Return (X, Y) of the center of cell containing provided text 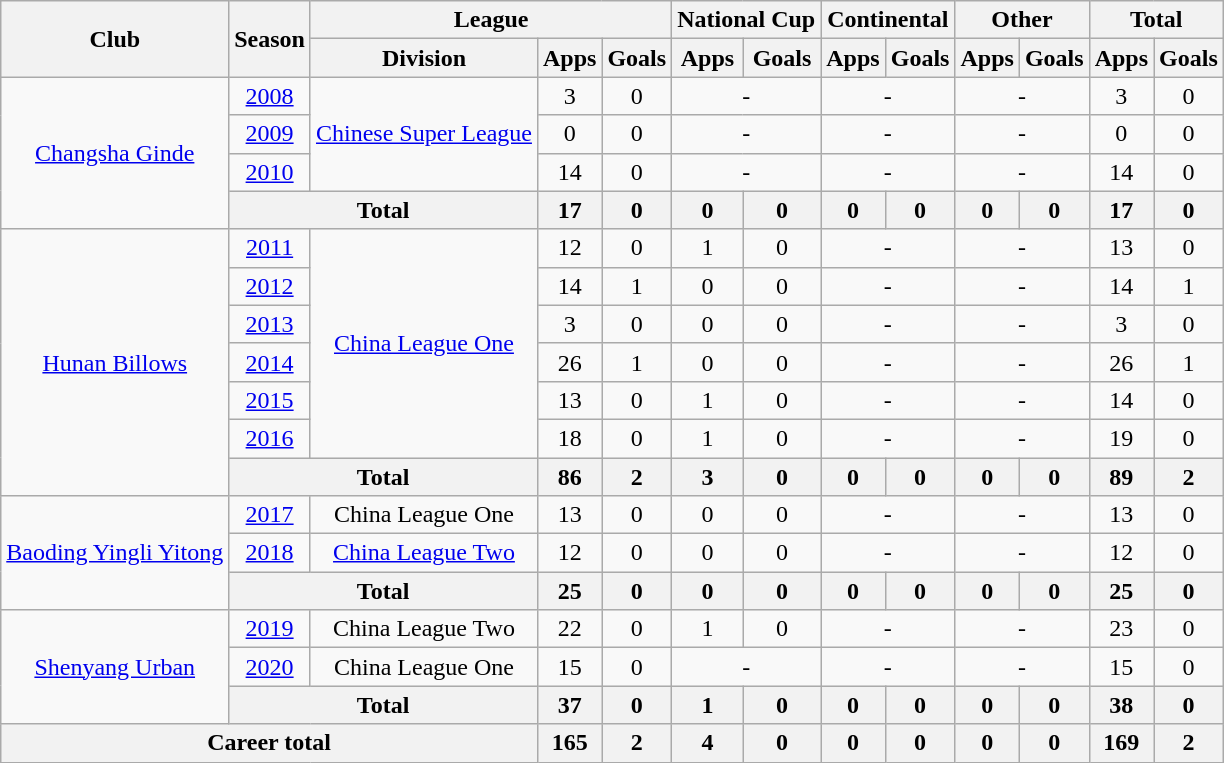
2014 (270, 362)
Shenyang Urban (115, 667)
86 (569, 477)
169 (1121, 743)
Changsha Ginde (115, 153)
2017 (270, 515)
19 (1121, 438)
23 (1121, 629)
89 (1121, 477)
165 (569, 743)
2016 (270, 438)
2020 (270, 667)
37 (569, 705)
Division (424, 58)
2013 (270, 324)
Other (1022, 20)
2019 (270, 629)
Baoding Yingli Yitong (115, 553)
38 (1121, 705)
Club (115, 39)
22 (569, 629)
2012 (270, 286)
4 (708, 743)
2011 (270, 248)
Chinese Super League (424, 134)
2015 (270, 400)
National Cup (746, 20)
Continental (888, 20)
Career total (270, 743)
Hunan Billows (115, 362)
League (490, 20)
2008 (270, 96)
Season (270, 39)
2018 (270, 553)
2010 (270, 172)
2009 (270, 134)
18 (569, 438)
